Return [x, y] of the center of cell containing provided text 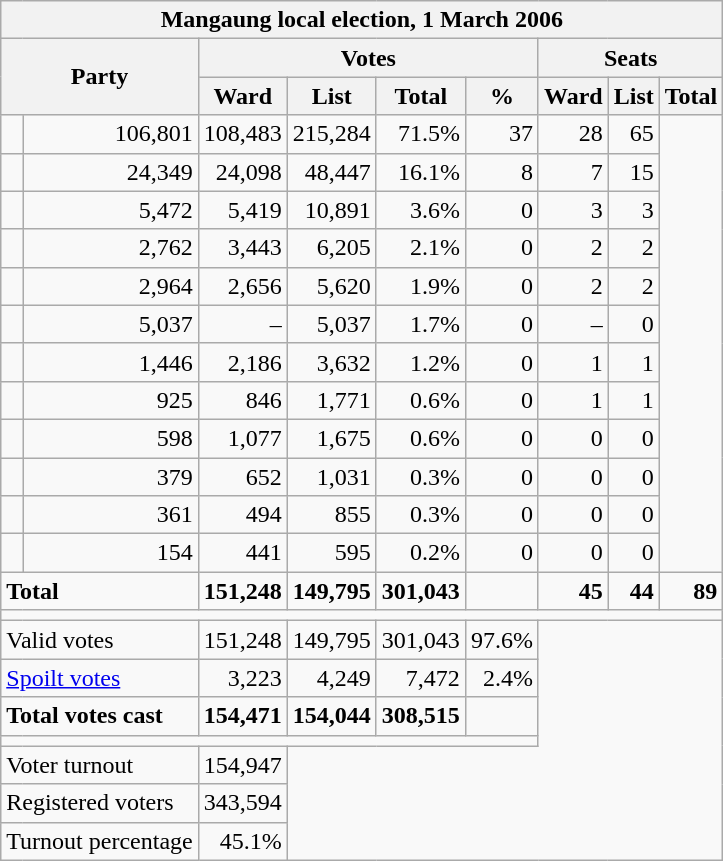
494 [242, 515]
15 [634, 172]
65 [634, 134]
45.1% [242, 841]
0.2% [420, 553]
3,443 [242, 248]
Party [100, 77]
652 [242, 477]
925 [110, 400]
8 [502, 172]
5,620 [332, 286]
7,472 [420, 678]
308,515 [420, 716]
% [502, 96]
2.4% [502, 678]
24,098 [242, 172]
154 [110, 553]
37 [502, 134]
1,771 [332, 400]
2,964 [110, 286]
Seats [630, 58]
441 [242, 553]
2,186 [242, 362]
1,077 [242, 438]
108,483 [242, 134]
2,656 [242, 286]
7 [573, 172]
3.6% [420, 210]
44 [634, 591]
Mangaung local election, 1 March 2006 [362, 20]
215,284 [332, 134]
71.5% [420, 134]
1.2% [420, 362]
595 [332, 553]
1,675 [332, 438]
24,349 [110, 172]
Voter turnout [100, 765]
106,801 [110, 134]
Turnout percentage [100, 841]
3,632 [332, 362]
154,471 [242, 716]
Registered voters [100, 803]
97.6% [502, 640]
4,249 [332, 678]
1.7% [420, 324]
154,044 [332, 716]
45 [573, 591]
1.9% [420, 286]
1,446 [110, 362]
154,947 [242, 765]
Valid votes [100, 640]
2.1% [420, 248]
6,205 [332, 248]
Votes [368, 58]
48,447 [332, 172]
343,594 [242, 803]
89 [691, 591]
Total votes cast [100, 716]
379 [110, 477]
10,891 [332, 210]
16.1% [420, 172]
598 [110, 438]
5,472 [110, 210]
3,223 [242, 678]
5,419 [242, 210]
1,031 [332, 477]
2,762 [110, 248]
855 [332, 515]
28 [573, 134]
361 [110, 515]
Spoilt votes [100, 678]
846 [242, 400]
